Locate the cell with the specified text and output its (X, Y) center coordinate. 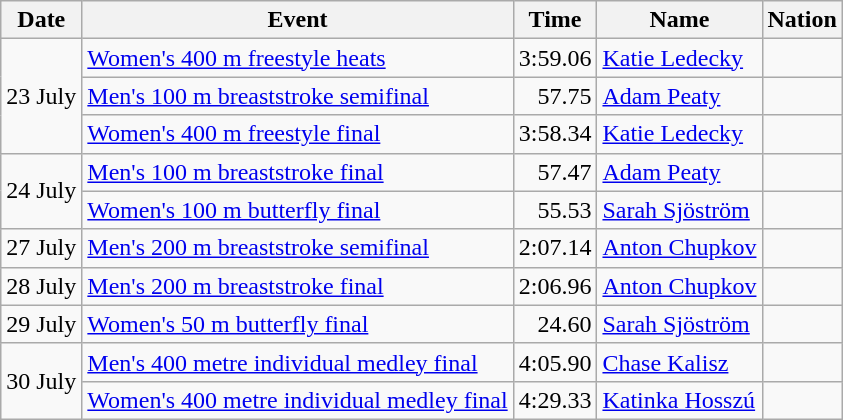
Men's 200 m breaststroke final (298, 286)
Men's 400 metre individual medley final (298, 362)
24 July (42, 191)
Nation (802, 20)
Event (298, 20)
Women's 50 m butterfly final (298, 324)
24.60 (555, 324)
4:29.33 (555, 400)
30 July (42, 381)
2:07.14 (555, 248)
Katinka Hosszú (680, 400)
28 July (42, 286)
57.47 (555, 172)
27 July (42, 248)
Name (680, 20)
Date (42, 20)
Women's 400 m freestyle heats (298, 58)
4:05.90 (555, 362)
Chase Kalisz (680, 362)
29 July (42, 324)
23 July (42, 96)
Men's 200 m breaststroke semifinal (298, 248)
57.75 (555, 96)
Women's 400 metre individual medley final (298, 400)
Women's 100 m butterfly final (298, 210)
Time (555, 20)
3:59.06 (555, 58)
Men's 100 m breaststroke semifinal (298, 96)
3:58.34 (555, 134)
2:06.96 (555, 286)
Women's 400 m freestyle final (298, 134)
55.53 (555, 210)
Men's 100 m breaststroke final (298, 172)
